For the text-containing cell, return its midpoint in (X, Y) coordinate format. 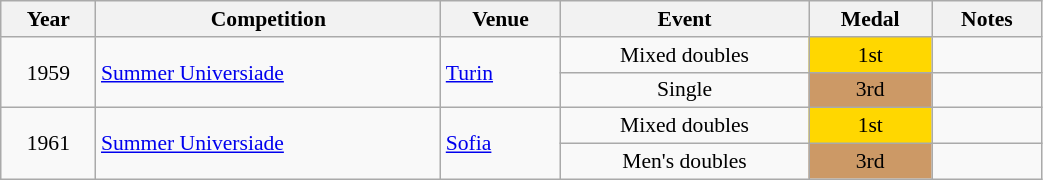
Venue (501, 19)
1961 (48, 144)
Medal (870, 19)
Men's doubles (684, 162)
Event (684, 19)
Notes (987, 19)
Competition (268, 19)
Year (48, 19)
Single (684, 90)
Sofia (501, 144)
Turin (501, 72)
1959 (48, 72)
